Detect which cell encompasses the target text, then output its (x, y) center coordinate. 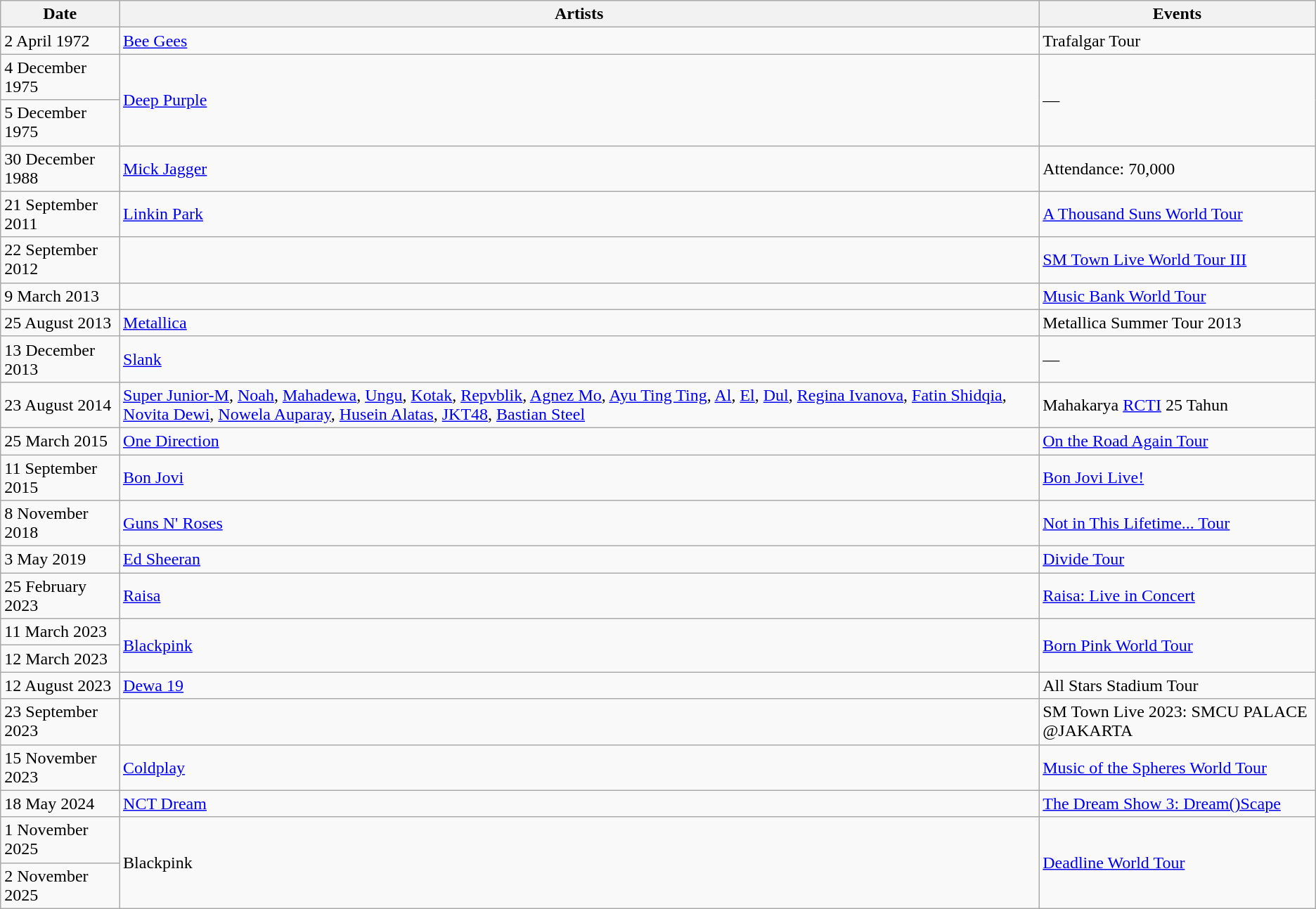
15 November 2023 (60, 768)
4 December 1975 (60, 77)
12 March 2023 (60, 659)
Music of the Spheres World Tour (1178, 768)
Linkin Park (579, 214)
Not in This Lifetime... Tour (1178, 523)
Artists (579, 14)
Bee Gees (579, 41)
23 September 2023 (60, 721)
2 November 2025 (60, 886)
Mahakarya RCTI 25 Tahun (1178, 405)
SM Town Live World Tour III (1178, 260)
Bon Jovi (579, 477)
Deep Purple (579, 100)
18 May 2024 (60, 804)
21 September 2011 (60, 214)
Attendance: 70,000 (1178, 169)
Metallica (579, 323)
Metallica Summer Tour 2013 (1178, 323)
Events (1178, 14)
Music Bank World Tour (1178, 296)
On the Road Again Tour (1178, 441)
A Thousand Suns World Tour (1178, 214)
Guns N' Roses (579, 523)
11 March 2023 (60, 632)
12 August 2023 (60, 685)
Divide Tour (1178, 560)
Ed Sheeran (579, 560)
13 December 2013 (60, 359)
25 August 2013 (60, 323)
Date (60, 14)
Trafalgar Tour (1178, 41)
NCT Dream (579, 804)
All Stars Stadium Tour (1178, 685)
8 November 2018 (60, 523)
SM Town Live 2023: SMCU PALACE @JAKARTA (1178, 721)
1 November 2025 (60, 839)
Dewa 19 (579, 685)
23 August 2014 (60, 405)
Raisa: Live in Concert (1178, 596)
9 March 2013 (60, 296)
5 December 1975 (60, 122)
Born Pink World Tour (1178, 645)
22 September 2012 (60, 260)
2 April 1972 (60, 41)
11 September 2015 (60, 477)
Coldplay (579, 768)
Slank (579, 359)
Mick Jagger (579, 169)
Bon Jovi Live! (1178, 477)
25 February 2023 (60, 596)
Deadline World Tour (1178, 863)
One Direction (579, 441)
25 March 2015 (60, 441)
The Dream Show 3: Dream()Scape (1178, 804)
30 December 1988 (60, 169)
Raisa (579, 596)
3 May 2019 (60, 560)
